Output the [x, y] coordinate of the center of the cell containing the given text.  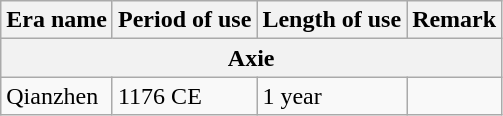
1 year [332, 96]
Qianzhen [57, 96]
Length of use [332, 20]
Era name [57, 20]
Period of use [184, 20]
1176 CE [184, 96]
Remark [454, 20]
Axie [252, 58]
